Provide the (X, Y) coordinate of the cell's center where the given text is located.  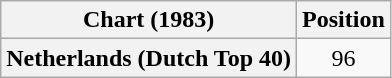
Netherlands (Dutch Top 40) (149, 58)
Chart (1983) (149, 20)
Position (344, 20)
96 (344, 58)
